Detect which cell encompasses the target text, then output its [x, y] center coordinate. 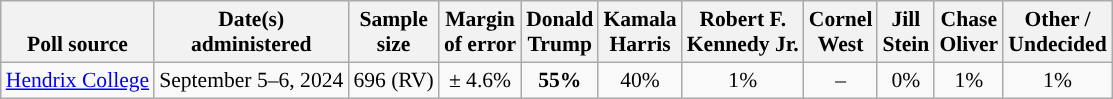
– [841, 80]
40% [640, 80]
55% [560, 80]
0% [906, 80]
Samplesize [394, 32]
CornelWest [841, 32]
± 4.6% [480, 80]
Robert F.Kennedy Jr. [743, 32]
Hendrix College [78, 80]
KamalaHarris [640, 32]
Donald Trump [560, 32]
696 (RV) [394, 80]
Poll source [78, 32]
Marginof error [480, 32]
JillStein [906, 32]
September 5–6, 2024 [251, 80]
Other /Undecided [1057, 32]
Date(s)administered [251, 32]
ChaseOliver [968, 32]
